Detect which cell encompasses the target text, then output its [X, Y] center coordinate. 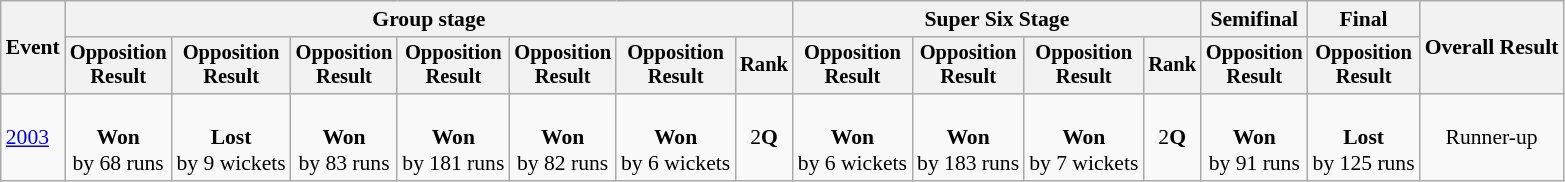
Won by 7 wickets [1084, 138]
Won by 181 runs [453, 138]
2003 [33, 138]
Final [1364, 19]
Lost by 125 runs [1364, 138]
Event [33, 48]
Won by 91 runs [1254, 138]
Semifinal [1254, 19]
Won by 68 runs [118, 138]
Won by 82 runs [562, 138]
Runner-up [1492, 138]
Won by 83 runs [344, 138]
Super Six Stage [997, 19]
Group stage [429, 19]
Lost by 9 wickets [230, 138]
Won by 183 runs [968, 138]
Overall Result [1492, 48]
